Pinpoint the cell where the given text exists, returning its [X, Y] midpoint coordinate. 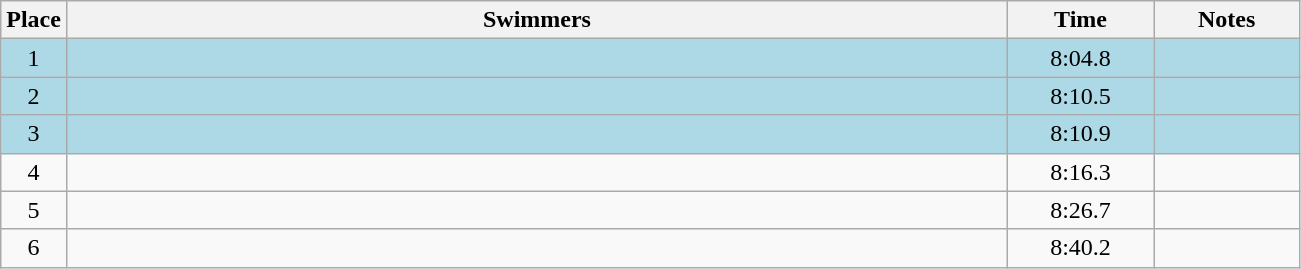
Place [34, 20]
2 [34, 96]
5 [34, 210]
1 [34, 58]
8:16.3 [1081, 172]
8:04.8 [1081, 58]
8:40.2 [1081, 248]
6 [34, 248]
3 [34, 134]
Swimmers [536, 20]
Time [1081, 20]
8:10.9 [1081, 134]
8:26.7 [1081, 210]
8:10.5 [1081, 96]
Notes [1227, 20]
4 [34, 172]
